Extract the (x, y) coordinate from the center of the cell holding the provided text.  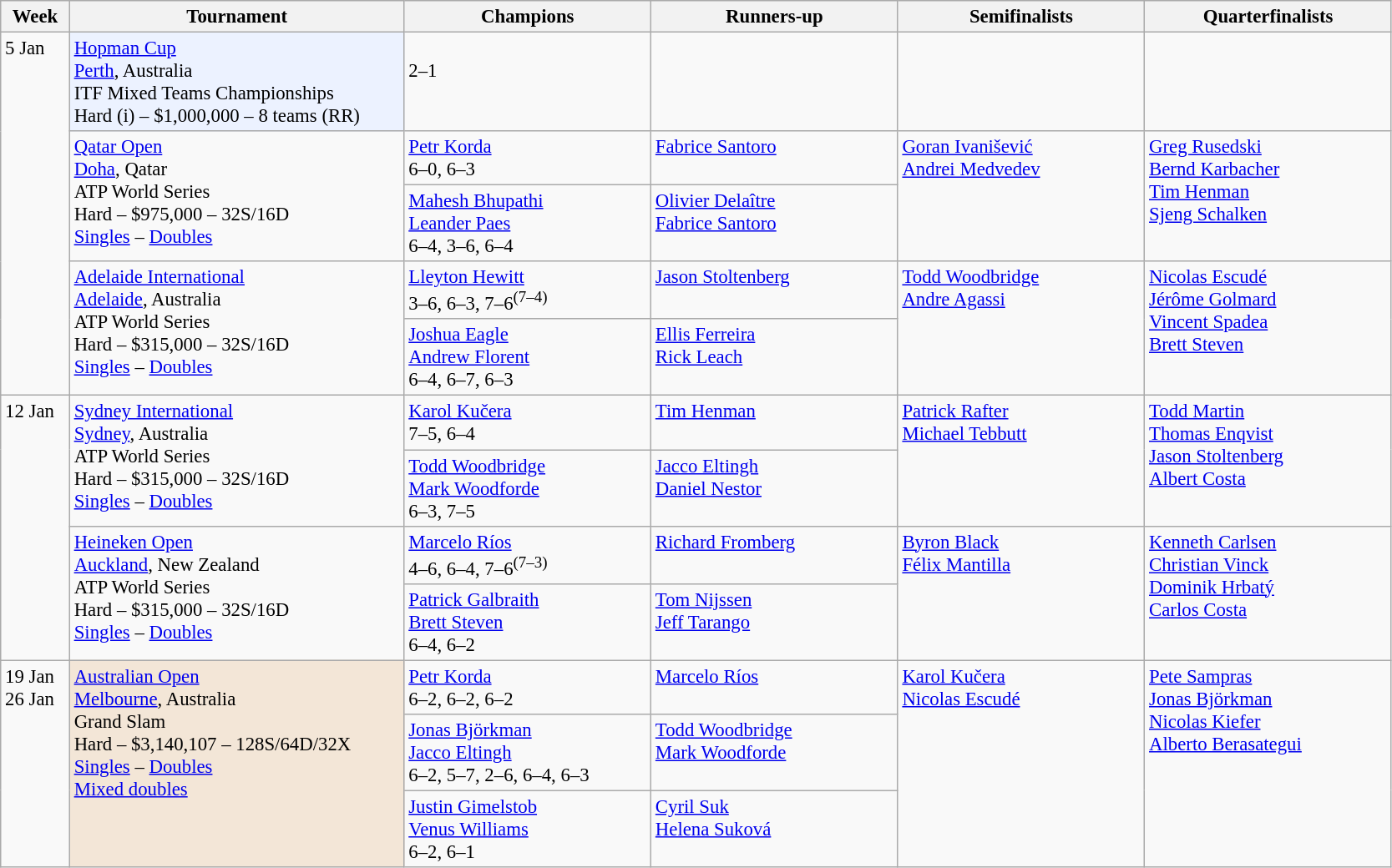
Todd Woodbridge Mark Woodforde 6–3, 7–5 (528, 488)
Lleyton Hewitt3–6, 6–3, 7–6(7–4) (528, 290)
Jacco Eltingh Daniel Nestor (775, 488)
Runners-up (775, 17)
Patrick Rafter Michael Tebbutt (1021, 461)
Tim Henman (775, 422)
Patrick Galbraith Brett Steven6–4, 6–2 (528, 622)
Pete Sampras Jonas Björkman Nicolas Kiefer Alberto Berasategui (1268, 764)
Todd Martin Thomas Enqvist Jason Stoltenberg Albert Costa (1268, 461)
Qatar OpenDoha, QatarATP World SeriesHard – $975,000 – 32S/16DSingles – Doubles (237, 196)
Petr Korda6–0, 6–3 (528, 159)
Richard Fromberg (775, 554)
Nicolas Escudé Jérôme Golmard Vincent Spadea Brett Steven (1268, 329)
Quarterfinalists (1268, 17)
Heineken Open Auckland, New ZealandATP World SeriesHard – $315,000 – 32S/16DSingles – Doubles (237, 593)
Jason Stoltenberg (775, 290)
Semifinalists (1021, 17)
Tournament (237, 17)
Joshua Eagle Andrew Florent6–4, 6–7, 6–3 (528, 357)
Week (35, 17)
19 Jan26 Jan (35, 764)
Sydney InternationalSydney, AustraliaATP World SeriesHard – $315,000 – 32S/16DSingles – Doubles (237, 461)
Champions (528, 17)
Ellis Ferreira Rick Leach (775, 357)
Greg Rusedski Bernd Karbacher Tim Henman Sjeng Schalken (1268, 196)
Justin Gimelstob Venus Williams6–2, 6–1 (528, 829)
Mahesh Bhupathi Leander Paes 6–4, 3–6, 6–4 (528, 224)
Olivier Delaître Fabrice Santoro (775, 224)
12 Jan (35, 527)
Adelaide InternationalAdelaide, AustraliaATP World SeriesHard – $315,000 – 32S/16DSingles – Doubles (237, 329)
Goran Ivanišević Andrei Medvedev (1021, 196)
Petr Korda6–2, 6–2, 6–2 (528, 688)
Karol Kučera Nicolas Escudé (1021, 764)
Marcelo Ríos (775, 688)
Cyril Suk Helena Suková (775, 829)
Hopman CupPerth, AustraliaITF Mixed Teams ChampionshipsHard (i) – $1,000,000 – 8 teams (RR) (237, 82)
2–1 (528, 82)
Kenneth Carlsen Christian Vinck Dominik Hrbatý Carlos Costa (1268, 593)
5 Jan (35, 214)
Fabrice Santoro (775, 159)
Todd Woodbridge Mark Woodforde (775, 753)
Byron Black Félix Mantilla (1021, 593)
Jonas Björkman Jacco Eltingh6–2, 5–7, 2–6, 6–4, 6–3 (528, 753)
Todd Woodbridge Andre Agassi (1021, 329)
Marcelo Ríos4–6, 6–4, 7–6(7–3) (528, 554)
Australian Open Melbourne, AustraliaGrand SlamHard – $3,140,107 – 128S/64D/32XSingles – Doubles Mixed doubles (237, 764)
Tom Nijssen Jeff Tarango (775, 622)
Karol Kučera7–5, 6–4 (528, 422)
